Return the [X, Y] coordinate for the center point of the cell that contains the specified text.  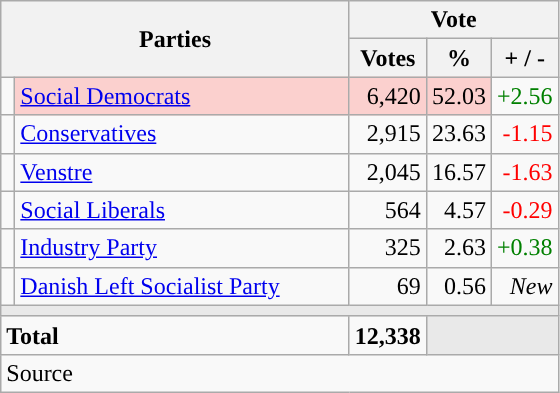
23.63 [458, 134]
-1.15 [524, 134]
16.57 [458, 172]
Industry Party [182, 248]
2,045 [388, 172]
325 [388, 248]
-1.63 [524, 172]
% [458, 58]
+ / - [524, 58]
Source [280, 373]
Parties [176, 39]
+0.38 [524, 248]
69 [388, 286]
6,420 [388, 96]
564 [388, 210]
Social Democrats [182, 96]
Vote [454, 20]
2.63 [458, 248]
Conservatives [182, 134]
2,915 [388, 134]
Venstre [182, 172]
Social Liberals [182, 210]
New [524, 286]
0.56 [458, 286]
52.03 [458, 96]
Danish Left Socialist Party [182, 286]
Total [176, 335]
12,338 [388, 335]
+2.56 [524, 96]
-0.29 [524, 210]
4.57 [458, 210]
Votes [388, 58]
